Scan for the cell matching the given text and deliver its [x, y] coordinate at center. 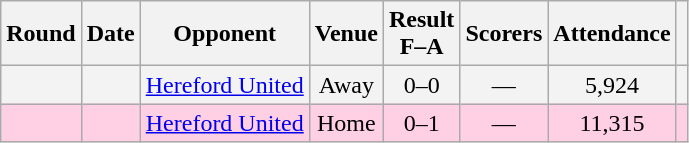
Scorers [504, 34]
Date [110, 34]
Opponent [224, 34]
Away [346, 85]
ResultF–A [421, 34]
0–0 [421, 85]
11,315 [612, 123]
0–1 [421, 123]
Home [346, 123]
Round [41, 34]
5,924 [612, 85]
Attendance [612, 34]
Venue [346, 34]
